Detect which cell encompasses the target text, then output its (X, Y) center coordinate. 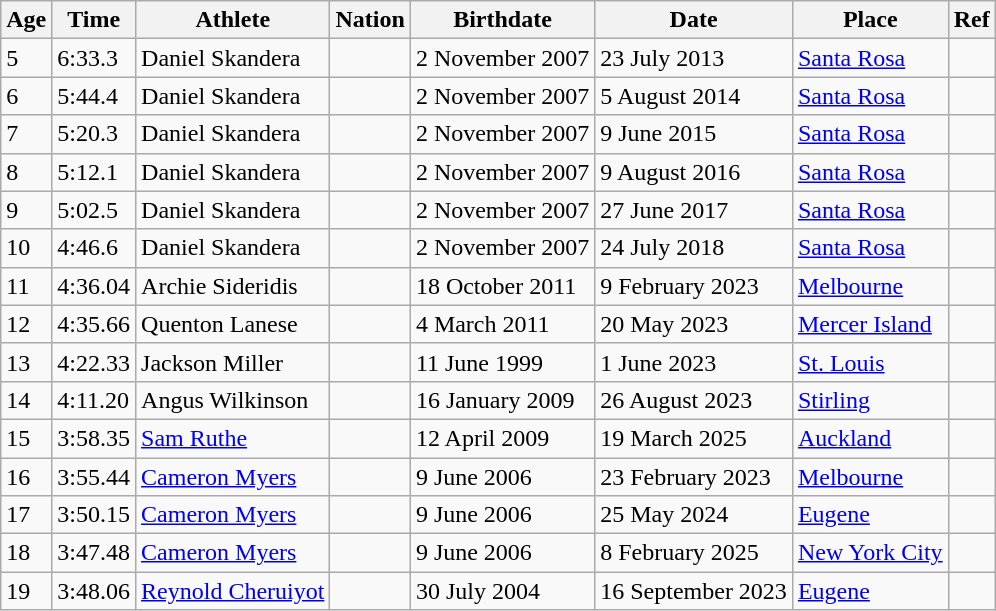
27 June 2017 (694, 210)
New York City (870, 553)
18 October 2011 (502, 286)
Archie Sideridis (233, 286)
15 (26, 438)
Athlete (233, 20)
Angus Wilkinson (233, 400)
17 (26, 515)
4:46.6 (94, 248)
30 July 2004 (502, 591)
5 (26, 58)
Stirling (870, 400)
24 July 2018 (694, 248)
3:48.06 (94, 591)
Age (26, 20)
5:44.4 (94, 96)
23 July 2013 (694, 58)
4:11.20 (94, 400)
4:22.33 (94, 362)
Place (870, 20)
11 (26, 286)
19 March 2025 (694, 438)
4:35.66 (94, 324)
26 August 2023 (694, 400)
25 May 2024 (694, 515)
5 August 2014 (694, 96)
18 (26, 553)
20 May 2023 (694, 324)
9 August 2016 (694, 172)
8 (26, 172)
Quenton Lanese (233, 324)
Birthdate (502, 20)
4 March 2011 (502, 324)
12 (26, 324)
11 June 1999 (502, 362)
Nation (370, 20)
5:02.5 (94, 210)
Mercer Island (870, 324)
5:20.3 (94, 134)
3:50.15 (94, 515)
St. Louis (870, 362)
Date (694, 20)
7 (26, 134)
5:12.1 (94, 172)
Reynold Cheruiyot (233, 591)
Time (94, 20)
9 February 2023 (694, 286)
10 (26, 248)
19 (26, 591)
9 June 2015 (694, 134)
Ref (972, 20)
Sam Ruthe (233, 438)
16 (26, 477)
4:36.04 (94, 286)
8 February 2025 (694, 553)
1 June 2023 (694, 362)
9 (26, 210)
Auckland (870, 438)
3:58.35 (94, 438)
14 (26, 400)
Jackson Miller (233, 362)
23 February 2023 (694, 477)
13 (26, 362)
3:47.48 (94, 553)
3:55.44 (94, 477)
6 (26, 96)
16 September 2023 (694, 591)
16 January 2009 (502, 400)
12 April 2009 (502, 438)
6:33.3 (94, 58)
